Find where the given text appears and provide that cell's center as (X, Y) coordinate. 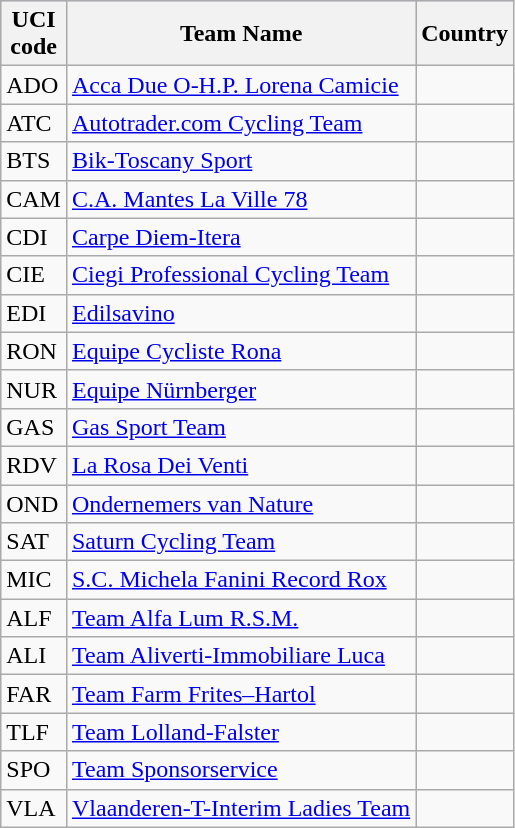
UCIcode (34, 34)
ALF (34, 618)
RDV (34, 465)
SPO (34, 770)
Equipe Cycliste Rona (240, 351)
Team Aliverti-Immobiliare Luca (240, 656)
EDI (34, 313)
CIE (34, 275)
Saturn Cycling Team (240, 542)
VLA (34, 808)
SAT (34, 542)
Team Alfa Lum R.S.M. (240, 618)
Ondernemers van Nature (240, 503)
Country (465, 34)
OND (34, 503)
GAS (34, 427)
TLF (34, 732)
Team Farm Frites–Hartol (240, 694)
ALI (34, 656)
NUR (34, 389)
ATC (34, 123)
C.A. Mantes La Ville 78 (240, 199)
RON (34, 351)
Team Sponsorservice (240, 770)
Carpe Diem-Itera (240, 237)
Acca Due O-H.P. Lorena Camicie (240, 85)
Team Lolland-Falster (240, 732)
Equipe Nürnberger (240, 389)
S.C. Michela Fanini Record Rox (240, 580)
FAR (34, 694)
Gas Sport Team (240, 427)
MIC (34, 580)
ADO (34, 85)
Edilsavino (240, 313)
BTS (34, 161)
Autotrader.com Cycling Team (240, 123)
Team Name (240, 34)
CDI (34, 237)
CAM (34, 199)
Ciegi Professional Cycling Team (240, 275)
Vlaanderen-T-Interim Ladies Team (240, 808)
Bik-Toscany Sport (240, 161)
La Rosa Dei Venti (240, 465)
